Pinpoint the cell where the given text exists, returning its (X, Y) midpoint coordinate. 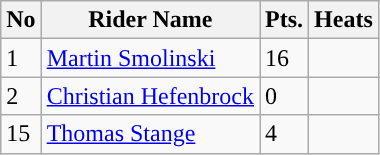
16 (284, 58)
4 (284, 134)
Christian Hefenbrock (150, 96)
15 (21, 134)
Martin Smolinski (150, 58)
2 (21, 96)
Rider Name (150, 20)
No (21, 20)
1 (21, 58)
Pts. (284, 20)
Thomas Stange (150, 134)
Heats (344, 20)
0 (284, 96)
